For the text-containing cell, return its midpoint in [X, Y] coordinate format. 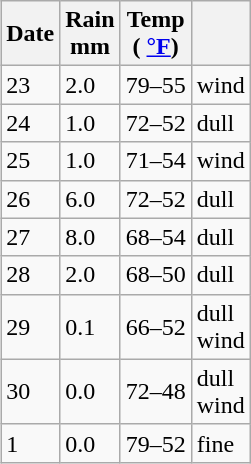
1 [30, 443]
68–50 [156, 275]
Temp( °F) [156, 34]
Rainmm [90, 34]
24 [30, 123]
6.0 [90, 199]
8.0 [90, 237]
68–54 [156, 237]
23 [30, 85]
28 [30, 275]
fine [220, 443]
79–55 [156, 85]
66–52 [156, 326]
72–48 [156, 392]
79–52 [156, 443]
25 [30, 161]
26 [30, 199]
0.1 [90, 326]
30 [30, 392]
29 [30, 326]
27 [30, 237]
Date [30, 34]
71–54 [156, 161]
